Provide the [x, y] coordinate of the cell's center where the given text is located.  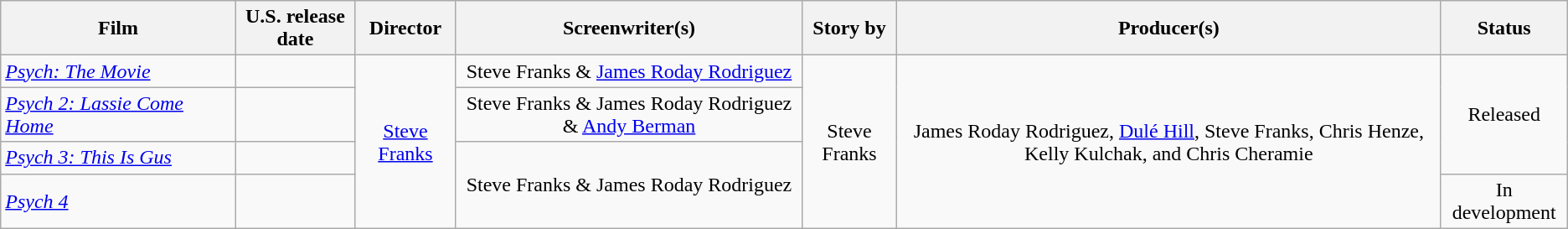
Producer(s) [1168, 29]
In development [1504, 201]
Director [405, 29]
Psych 3: This Is Gus [119, 158]
Released [1504, 114]
Psych 4 [119, 201]
Story by [849, 29]
U.S. release date [295, 29]
Film [119, 29]
Psych 2: Lassie Come Home [119, 114]
Status [1504, 29]
Psych: The Movie [119, 71]
Screenwriter(s) [628, 29]
Steve Franks & James Roday Rodriguez & Andy Berman [628, 114]
James Roday Rodriguez, Dulé Hill, Steve Franks, Chris Henze, Kelly Kulchak, and Chris Cheramie [1168, 142]
